From the cell containing the given text, extract its center point as [x, y] coordinate. 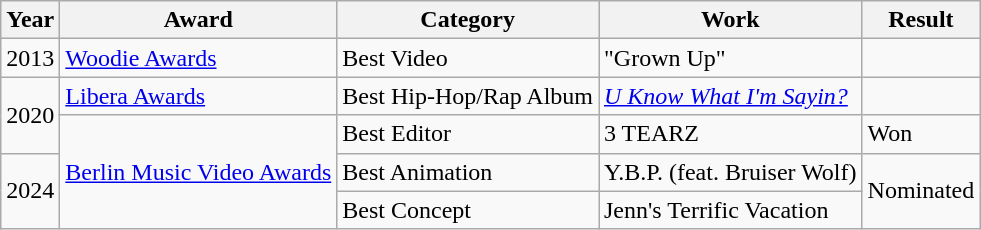
2024 [30, 191]
Best Animation [468, 172]
Result [921, 20]
Award [198, 20]
Best Editor [468, 134]
Woodie Awards [198, 58]
Nominated [921, 191]
Work [730, 20]
Won [921, 134]
Libera Awards [198, 96]
Year [30, 20]
Best Concept [468, 210]
Best Hip-Hop/Rap Album [468, 96]
Category [468, 20]
"Grown Up" [730, 58]
2013 [30, 58]
U Know What I'm Sayin? [730, 96]
Jenn's Terrific Vacation [730, 210]
Berlin Music Video Awards [198, 172]
Y.B.P. (feat. Bruiser Wolf) [730, 172]
3 TEARZ [730, 134]
Best Video [468, 58]
2020 [30, 115]
